Find where the given text appears and provide that cell's center as [X, Y] coordinate. 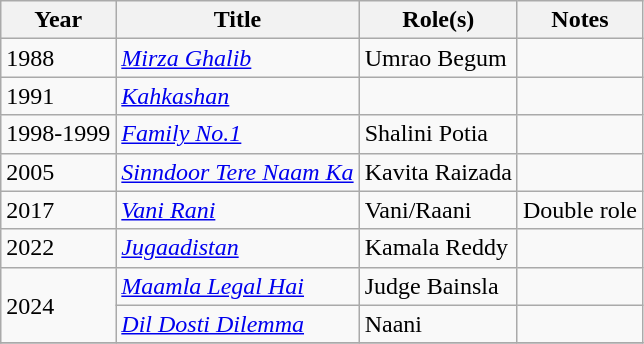
2017 [58, 210]
1988 [58, 58]
Maamla Legal Hai [238, 286]
2022 [58, 248]
Family No.1 [238, 134]
Vani/Raani [438, 210]
Umrao Begum [438, 58]
Kamala Reddy [438, 248]
Shalini Potia [438, 134]
2024 [58, 305]
2005 [58, 172]
Year [58, 20]
Kahkashan [238, 96]
1998-1999 [58, 134]
Title [238, 20]
Notes [580, 20]
Vani Rani [238, 210]
Role(s) [438, 20]
Naani [438, 324]
Dil Dosti Dilemma [238, 324]
Kavita Raizada [438, 172]
Jugaadistan [238, 248]
Judge Bainsla [438, 286]
1991 [58, 96]
Sinndoor Tere Naam Ka [238, 172]
Mirza Ghalib [238, 58]
Double role [580, 210]
